Identify which cell holds the provided text, then report its (x, y) central coordinate. 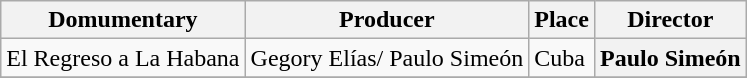
Cuba (562, 58)
Director (670, 20)
Place (562, 20)
Paulo Simeón (670, 58)
El Regreso a La Habana (123, 58)
Domumentary (123, 20)
Producer (387, 20)
Gegory Elías/ Paulo Simeón (387, 58)
